Pinpoint the cell where the given text exists, returning its (X, Y) midpoint coordinate. 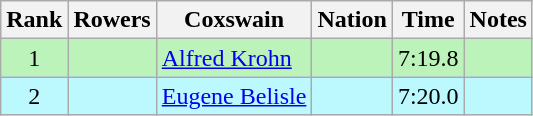
Alfred Krohn (234, 58)
7:20.0 (428, 96)
Time (428, 20)
7:19.8 (428, 58)
1 (34, 58)
Nation (352, 20)
Rank (34, 20)
Eugene Belisle (234, 96)
Rowers (112, 20)
Notes (498, 20)
Coxswain (234, 20)
2 (34, 96)
